Detect which cell encompasses the target text, then output its [x, y] center coordinate. 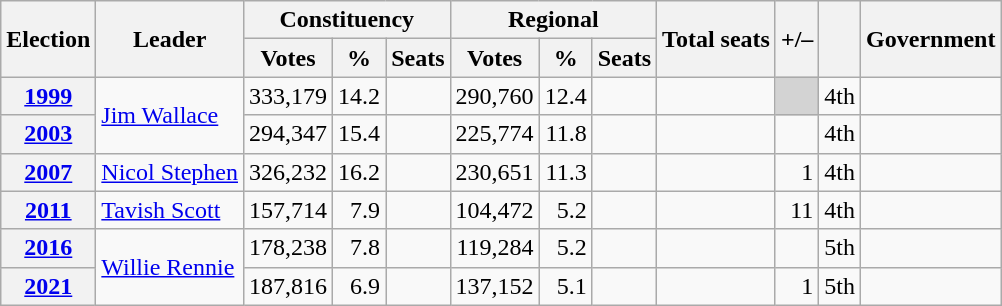
Total seats [716, 39]
Willie Rennie [170, 267]
14.2 [360, 96]
119,284 [494, 248]
2021 [48, 286]
2003 [48, 134]
230,651 [494, 172]
1999 [48, 96]
333,179 [288, 96]
11.8 [566, 134]
15.4 [360, 134]
7.8 [360, 248]
Election [48, 39]
187,816 [288, 286]
Government [931, 39]
2016 [48, 248]
Jim Wallace [170, 115]
2007 [48, 172]
326,232 [288, 172]
157,714 [288, 210]
6.9 [360, 286]
11 [796, 210]
Tavish Scott [170, 210]
290,760 [494, 96]
294,347 [288, 134]
178,238 [288, 248]
2011 [48, 210]
11.3 [566, 172]
16.2 [360, 172]
+/– [796, 39]
Constituency [348, 20]
225,774 [494, 134]
5.1 [566, 286]
Leader [170, 39]
12.4 [566, 96]
Regional [554, 20]
104,472 [494, 210]
Nicol Stephen [170, 172]
7.9 [360, 210]
137,152 [494, 286]
